Scan for the cell matching the given text and deliver its (X, Y) coordinate at center. 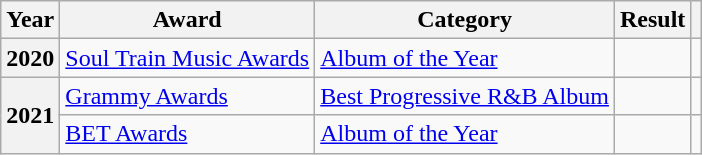
Category (465, 20)
2020 (30, 58)
BET Awards (188, 134)
Result (652, 20)
Grammy Awards (188, 96)
2021 (30, 115)
Award (188, 20)
Year (30, 20)
Best Progressive R&B Album (465, 96)
Soul Train Music Awards (188, 58)
